Find where the given text appears and provide that cell's center as (X, Y) coordinate. 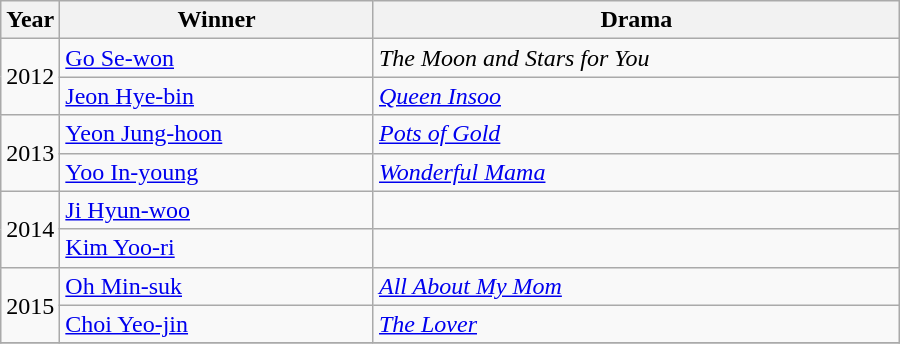
Drama (636, 20)
Kim Yoo-ri (217, 248)
The Moon and Stars for You (636, 58)
Winner (217, 20)
Pots of Gold (636, 134)
Year (30, 20)
2012 (30, 77)
All About My Mom (636, 286)
The Lover (636, 324)
2015 (30, 305)
Go Se-won (217, 58)
Ji Hyun-woo (217, 210)
Yoo In-young (217, 172)
Queen Insoo (636, 96)
Yeon Jung-hoon (217, 134)
Oh Min-suk (217, 286)
2013 (30, 153)
2014 (30, 229)
Jeon Hye-bin (217, 96)
Wonderful Mama (636, 172)
Choi Yeo-jin (217, 324)
